Return [X, Y] of the center of cell containing provided text 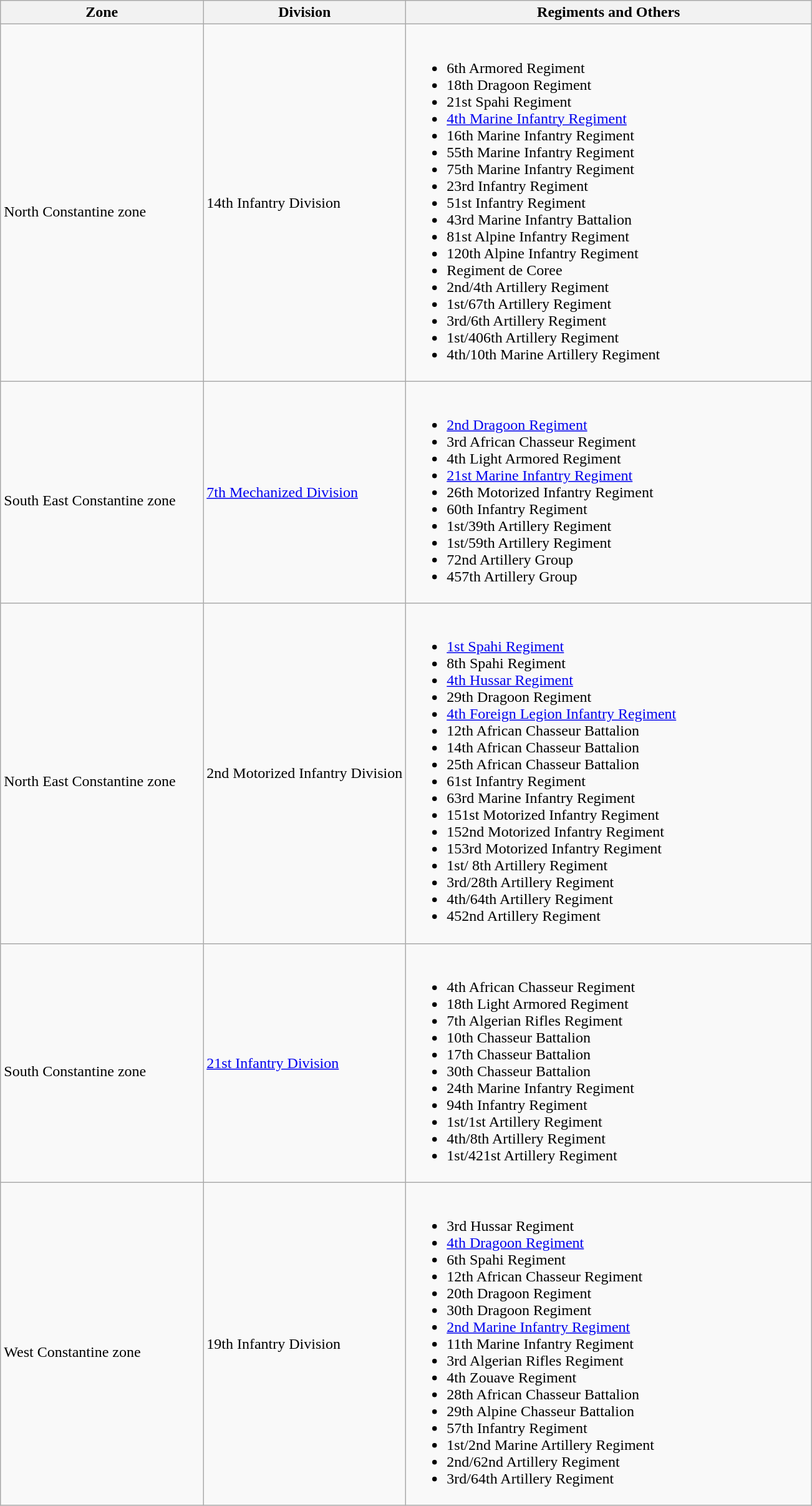
South East Constantine zone [102, 492]
North East Constantine zone [102, 774]
14th Infantry Division [304, 203]
North Constantine zone [102, 203]
Zone [102, 12]
2nd Motorized Infantry Division [304, 774]
7th Mechanized Division [304, 492]
Division [304, 12]
West Constantine zone [102, 1344]
21st Infantry Division [304, 1063]
19th Infantry Division [304, 1344]
South Constantine zone [102, 1063]
Regiments and Others [609, 12]
